Provide the (X, Y) coordinate of the cell's center where the given text is located.  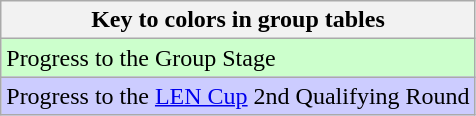
Progress to the Group Stage (238, 58)
Progress to the LEN Cup 2nd Qualifying Round (238, 96)
Key to colors in group tables (238, 20)
